Capture the cell that displays the provided text and extract its (X, Y) central coordinate. 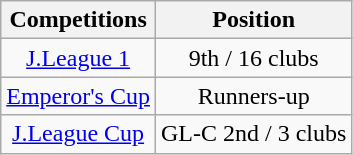
J.League 1 (78, 58)
Position (253, 20)
Runners-up (253, 96)
Competitions (78, 20)
Emperor's Cup (78, 96)
J.League Cup (78, 134)
9th / 16 clubs (253, 58)
GL-C 2nd / 3 clubs (253, 134)
